Search for the cell housing the specified text and yield its [x, y] center coordinate. 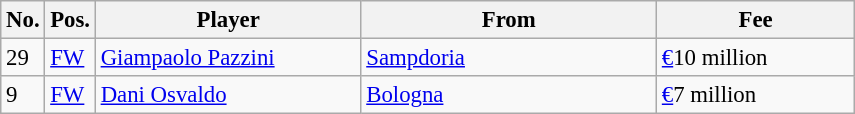
Dani Osvaldo [228, 95]
No. [23, 20]
Bologna [509, 95]
9 [23, 95]
€10 million [756, 58]
Sampdoria [509, 58]
Fee [756, 20]
€7 million [756, 95]
29 [23, 58]
Player [228, 20]
Pos. [70, 20]
From [509, 20]
Giampaolo Pazzini [228, 58]
